Identify which cell holds the provided text, then report its [X, Y] central coordinate. 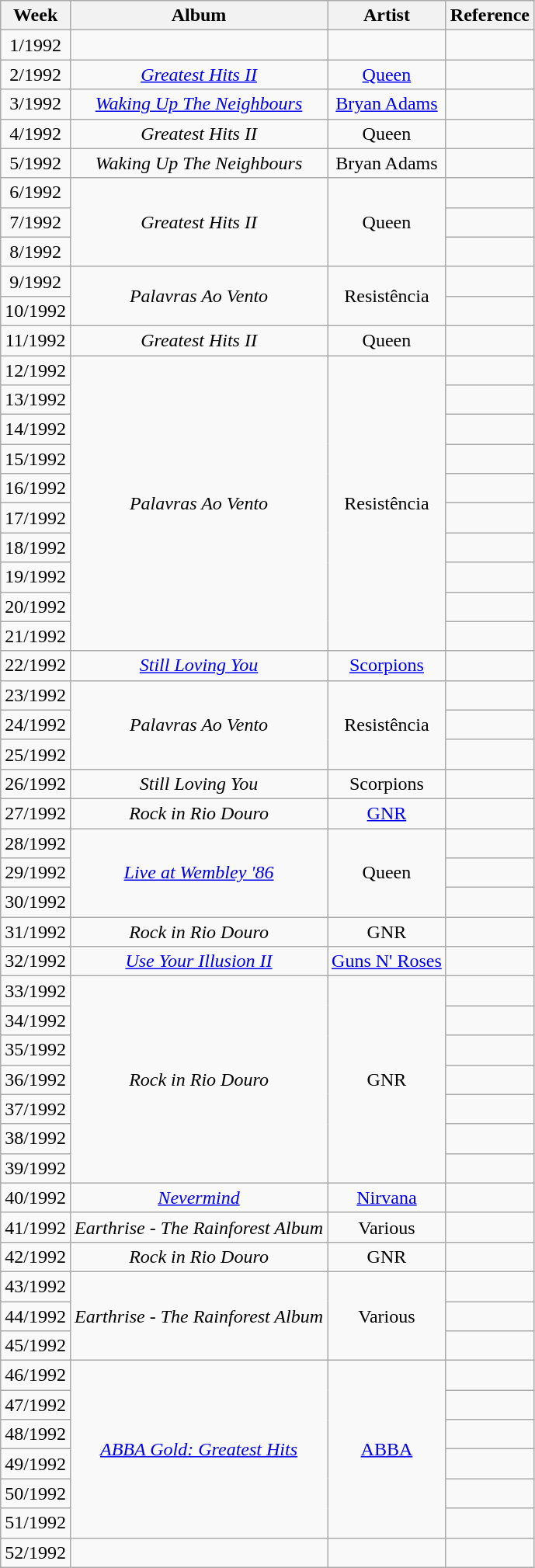
42/1992 [36, 1257]
48/1992 [36, 1434]
Artist [387, 16]
ABBA [387, 1449]
4/1992 [36, 134]
52/1992 [36, 1552]
8/1992 [36, 252]
16/1992 [36, 488]
Live at Wembley '86 [199, 872]
Guns N' Roses [387, 961]
34/1992 [36, 1020]
28/1992 [36, 843]
Week [36, 16]
Reference [489, 16]
7/1992 [36, 222]
Use Your Illusion II [199, 961]
23/1992 [36, 695]
50/1992 [36, 1493]
22/1992 [36, 666]
15/1992 [36, 459]
36/1992 [36, 1080]
39/1992 [36, 1168]
38/1992 [36, 1139]
11/1992 [36, 340]
20/1992 [36, 607]
37/1992 [36, 1109]
9/1992 [36, 281]
41/1992 [36, 1227]
47/1992 [36, 1405]
51/1992 [36, 1523]
46/1992 [36, 1375]
17/1992 [36, 518]
3/1992 [36, 104]
35/1992 [36, 1050]
Album [199, 16]
19/1992 [36, 577]
13/1992 [36, 400]
45/1992 [36, 1346]
43/1992 [36, 1286]
33/1992 [36, 991]
49/1992 [36, 1464]
10/1992 [36, 311]
29/1992 [36, 873]
5/1992 [36, 163]
31/1992 [36, 932]
25/1992 [36, 754]
6/1992 [36, 193]
40/1992 [36, 1198]
26/1992 [36, 784]
12/1992 [36, 370]
44/1992 [36, 1316]
27/1992 [36, 813]
32/1992 [36, 961]
14/1992 [36, 429]
Nirvana [387, 1198]
24/1992 [36, 725]
1/1992 [36, 45]
Nevermind [199, 1198]
30/1992 [36, 902]
18/1992 [36, 548]
2/1992 [36, 75]
ABBA Gold: Greatest Hits [199, 1449]
21/1992 [36, 636]
